Pinpoint the cell where the given text exists, returning its (X, Y) midpoint coordinate. 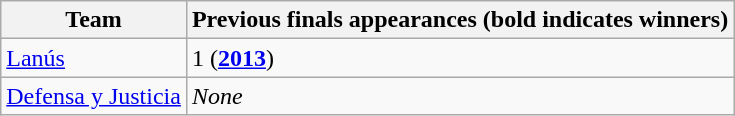
Team (94, 20)
Previous finals appearances (bold indicates winners) (460, 20)
1 (2013) (460, 58)
Defensa y Justicia (94, 96)
None (460, 96)
Lanús (94, 58)
